Capture the cell that displays the provided text and extract its (x, y) central coordinate. 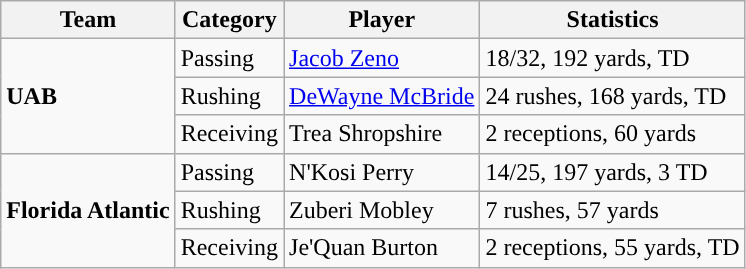
2 receptions, 55 yards, TD (612, 248)
N'Kosi Perry (382, 172)
UAB (88, 96)
Je'Quan Burton (382, 248)
Florida Atlantic (88, 210)
Team (88, 20)
Zuberi Mobley (382, 210)
Trea Shropshire (382, 134)
24 rushes, 168 yards, TD (612, 96)
18/32, 192 yards, TD (612, 58)
Player (382, 20)
DeWayne McBride (382, 96)
Jacob Zeno (382, 58)
7 rushes, 57 yards (612, 210)
2 receptions, 60 yards (612, 134)
Category (229, 20)
Statistics (612, 20)
14/25, 197 yards, 3 TD (612, 172)
